Scan for the cell matching the given text and deliver its (X, Y) coordinate at center. 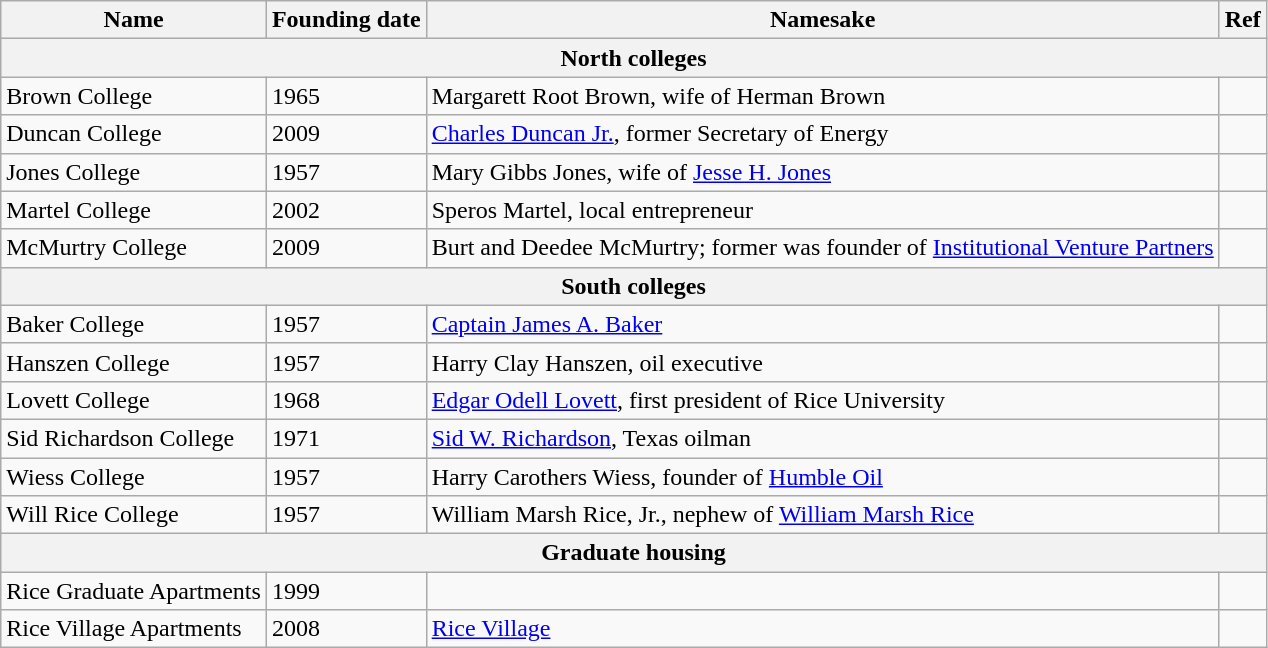
Rice Village (822, 629)
2002 (346, 210)
Brown College (134, 96)
Mary Gibbs Jones, wife of Jesse H. Jones (822, 172)
1999 (346, 591)
Hanszen College (134, 362)
1968 (346, 400)
Rice Village Apartments (134, 629)
Speros Martel, local entrepreneur (822, 210)
Graduate housing (634, 553)
Lovett College (134, 400)
Captain James A. Baker (822, 324)
Harry Carothers Wiess, founder of Humble Oil (822, 477)
Burt and Deedee McMurtry; former was founder of Institutional Venture Partners (822, 248)
Duncan College (134, 134)
2008 (346, 629)
Jones College (134, 172)
Sid W. Richardson, Texas oilman (822, 438)
Charles Duncan Jr., former Secretary of Energy (822, 134)
Martel College (134, 210)
North colleges (634, 58)
McMurtry College (134, 248)
1971 (346, 438)
1965 (346, 96)
Margarett Root Brown, wife of Herman Brown (822, 96)
Rice Graduate Apartments (134, 591)
Harry Clay Hanszen, oil executive (822, 362)
Founding date (346, 20)
Baker College (134, 324)
South colleges (634, 286)
Sid Richardson College (134, 438)
Will Rice College (134, 515)
William Marsh Rice, Jr., nephew of William Marsh Rice (822, 515)
Namesake (822, 20)
Ref (1242, 20)
Edgar Odell Lovett, first president of Rice University (822, 400)
Wiess College (134, 477)
Name (134, 20)
